Return [x, y] of the center of cell containing provided text 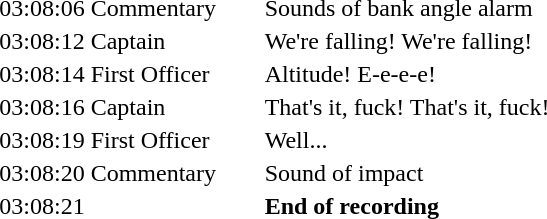
Commentary [174, 173]
